Extract the [X, Y] coordinate from the center of the cell holding the provided text.  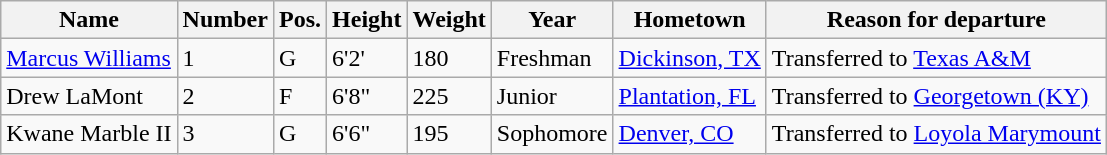
195 [449, 134]
Drew LaMont [89, 96]
Sophomore [552, 134]
Denver, CO [690, 134]
Year [552, 20]
Transferred to Georgetown (KY) [936, 96]
Name [89, 20]
180 [449, 58]
Dickinson, TX [690, 58]
1 [225, 58]
Reason for departure [936, 20]
F [300, 96]
Number [225, 20]
225 [449, 96]
Hometown [690, 20]
Freshman [552, 58]
2 [225, 96]
Transferred to Loyola Marymount [936, 134]
6'6" [367, 134]
3 [225, 134]
Marcus Williams [89, 58]
6'8" [367, 96]
Pos. [300, 20]
Weight [449, 20]
Kwane Marble II [89, 134]
6'2' [367, 58]
Junior [552, 96]
Transferred to Texas A&M [936, 58]
Plantation, FL [690, 96]
Height [367, 20]
